Extract the (x, y) coordinate from the center of the cell holding the provided text.  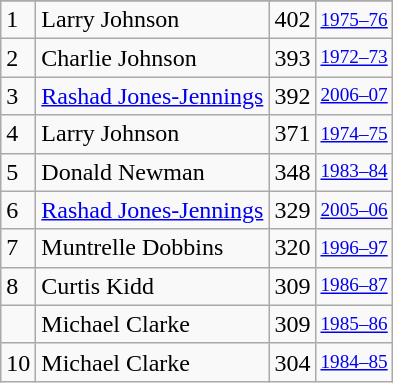
8 (18, 286)
392 (292, 96)
2005–06 (354, 210)
Muntrelle Dobbins (152, 248)
348 (292, 172)
1996–97 (354, 248)
393 (292, 58)
402 (292, 20)
1972–73 (354, 58)
329 (292, 210)
Curtis Kidd (152, 286)
1974–75 (354, 134)
304 (292, 362)
1983–84 (354, 172)
Donald Newman (152, 172)
5 (18, 172)
2 (18, 58)
6 (18, 210)
1986–87 (354, 286)
2006–07 (354, 96)
1 (18, 20)
1984–85 (354, 362)
1975–76 (354, 20)
7 (18, 248)
320 (292, 248)
10 (18, 362)
3 (18, 96)
Charlie Johnson (152, 58)
371 (292, 134)
4 (18, 134)
1985–86 (354, 324)
